Find where the given text appears and provide that cell's center as [X, Y] coordinate. 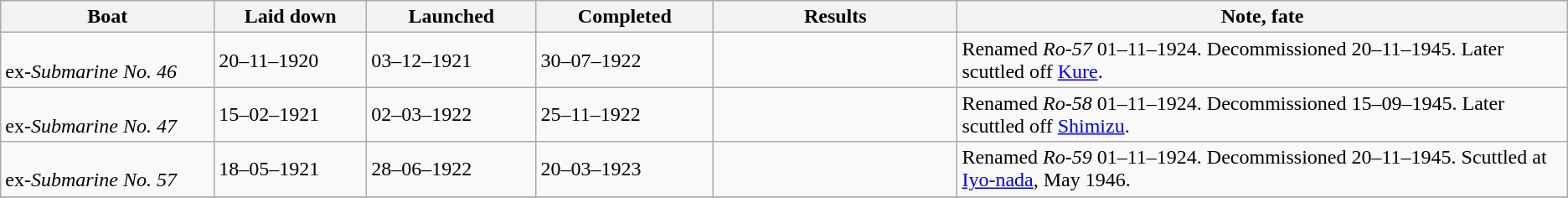
20–03–1923 [625, 169]
02–03–1922 [451, 114]
Renamed Ro-59 01–11–1924. Decommissioned 20–11–1945. Scuttled at Iyo-nada, May 1946. [1262, 169]
Completed [625, 17]
Results [836, 17]
15–02–1921 [291, 114]
Renamed Ro-58 01–11–1924. Decommissioned 15–09–1945. Later scuttled off Shimizu. [1262, 114]
18–05–1921 [291, 169]
Laid down [291, 17]
Launched [451, 17]
ex-Submarine No. 47 [107, 114]
ex-Submarine No. 57 [107, 169]
Boat [107, 17]
25–11–1922 [625, 114]
Renamed Ro-57 01–11–1924. Decommissioned 20–11–1945. Later scuttled off Kure. [1262, 60]
20–11–1920 [291, 60]
30–07–1922 [625, 60]
ex-Submarine No. 46 [107, 60]
Note, fate [1262, 17]
28–06–1922 [451, 169]
03–12–1921 [451, 60]
